Identify which cell holds the provided text, then report its (x, y) central coordinate. 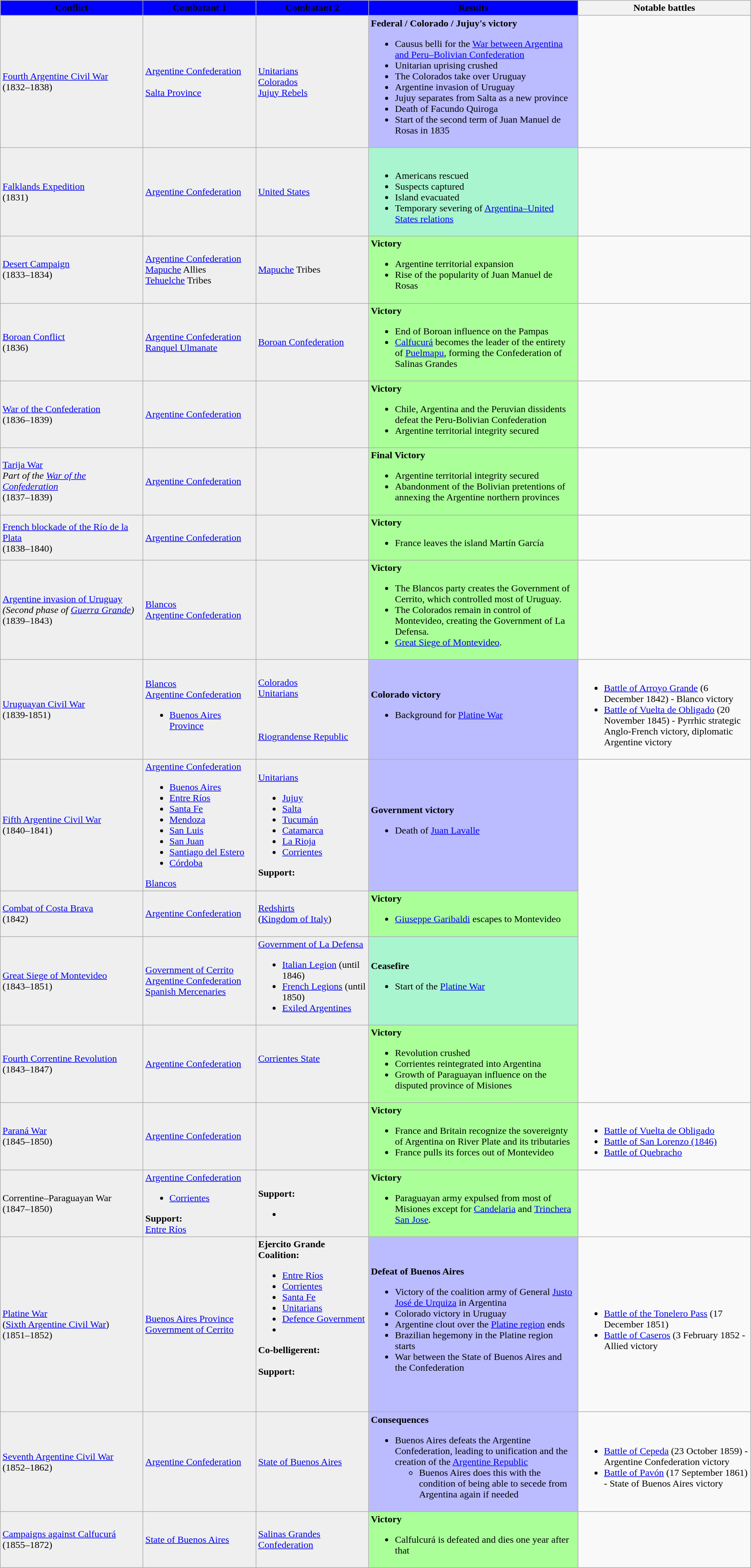
Boroan Confederation (312, 342)
Great Siege of Montevideo(1843–1851) (72, 981)
Battle of Vuelta de ObligadoBattle of San Lorenzo (1846)Battle of Quebracho (664, 1136)
VictoryArgentine territorial expansionRise of the popularity of Juan Manuel de Rosas (473, 269)
United States (312, 192)
Americans rescuedSuspects capturedIsland evacuatedTemporary severing of Argentina–United States relations (473, 192)
Boroan Conflict(1836) (72, 342)
Blancos Argentine Confederation (200, 610)
Mapuche Tribes (312, 269)
Argentine Confederation CorrientesSupport: Entre Ríos (200, 1204)
VictoryChile, Argentina and the Peruvian dissidents defeat the Peru-Bolivian ConfederationArgentine territorial integrity secured (473, 415)
Paraná War(1845–1850) (72, 1136)
Uruguayan Civil War(1839-1851) (72, 709)
Redshirts(Kingdom of Italy) (312, 913)
VictoryParaguayan army expulsed from most of Misiones except for Candelaria and Trinchera San Jose. (473, 1204)
VictoryGiuseppe Garibaldi escapes to Montevideo (473, 913)
Fifth Argentine Civil War(1840–1841) (72, 825)
Colorado victoryBackground for Platine War (473, 709)
VictoryRevolution crushedCorrientes reintegrated into ArgentinaGrowth of Paraguayan influence on the disputed province of Misiones (473, 1064)
Notable battles (664, 8)
Fourth Argentine Civil War(1832–1838) (72, 82)
Final VictoryArgentine territorial integrity securedAbandonment of the Bolivian pretentions of annexing the Argentine northern provinces (473, 481)
Falklands Expedition(1831) (72, 192)
VictoryEnd of Boroan influence on the PampasCalfucurá becomes the leader of the entirety of Puelmapu, forming the Confederation of Salinas Grandes (473, 342)
Battle of Cepeda (23 October 1859) - Argentine Confederation victoryBattle of Pavón (17 September 1861) - State of Buenos Aires victory (664, 1462)
Results (473, 8)
Battle of the Tonelero Pass (17 December 1851)Battle of Caseros (3 February 1852 - Allied victory (664, 1325)
Unitarians Colorados Jujuy Rebels (312, 82)
Argentine invasion of Uruguay(Second phase of Guerra Grande)(1839–1843) (72, 610)
Argentine Confederation Salta Province (200, 82)
Government of La Defensa Italian Legion (until 1846) French Legions (until 1850) Exiled Argentines (312, 981)
Conflict (72, 8)
Support: (312, 1204)
Combat of Costa Brava(1842) (72, 913)
VictoryFrance leaves the island Martín García (473, 537)
VictoryCalfulcurá is defeated and dies one year after that (473, 1540)
Colorados Unitarians Riograndense Republic (312, 709)
Correntine–Paraguayan War(1847–1850) (72, 1204)
Argentine Confederation Mapuche Allies Tehuelche Tribes (200, 269)
Buenos Aires Province Government of Cerrito (200, 1325)
Blancos Argentine Confederation Buenos Aires Province (200, 709)
Unitarians Jujuy Salta Tucumán Catamarca La Rioja CorrientesSupport: (312, 825)
Salinas Grandes Confederation (312, 1540)
War of the Confederation(1836–1839) (72, 415)
Corrientes State (312, 1064)
Government of Cerrito Argentine Confederation Spanish Mercenaries (200, 981)
Platine War(Sixth Argentine Civil War)(1851–1852) (72, 1325)
Argentine Confederation Buenos Aires Entre Ríos Santa Fe Mendoza San Luis San Juan Santiago del Estero Córdoba Blancos (200, 825)
Combatant 1 (200, 8)
Desert Campaign(1833–1834) (72, 269)
Seventh Argentine Civil War(1852–1862) (72, 1462)
Ejercito Grande Coalition: Entre Ríos Corrientes Santa Fe Unitarians Defence GovernmentCo-belligerent: Support: (312, 1325)
CeasefireStart of the Platine War (473, 981)
Tarija WarPart of the War of the Confederation(1837–1839) (72, 481)
Combatant 2 (312, 8)
Campaigns against Calfucurá(1855–1872) (72, 1540)
Government victoryDeath of Juan Lavalle (473, 825)
VictoryFrance and Britain recognize the sovereignty of Argentina on River Plate and its tributariesFrance pulls its forces out of Montevideo (473, 1136)
Fourth Correntine Revolution(1843–1847) (72, 1064)
French blockade of the Río de la Plata(1838–1840) (72, 537)
Argentine Confederation Ranquel Ulmanate (200, 342)
